Return the (x, y) coordinate for the center point of the cell that contains the specified text.  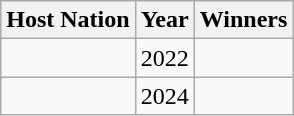
2024 (164, 96)
2022 (164, 58)
Host Nation (68, 20)
Year (164, 20)
Winners (244, 20)
